Determine the [x, y] coordinate at the center of the cell enclosing the given text.  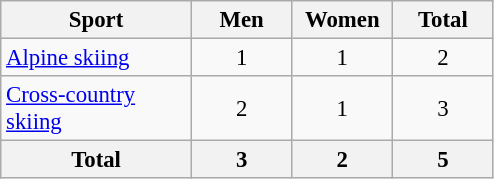
Women [342, 20]
Alpine skiing [96, 58]
Men [242, 20]
Cross-country skiing [96, 108]
5 [444, 160]
Sport [96, 20]
